Determine the [X, Y] coordinate at the center of the cell enclosing the given text.  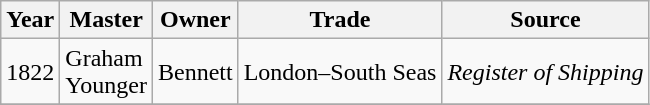
Year [30, 20]
Owner [195, 20]
Source [546, 20]
Bennett [195, 72]
GrahamYounger [106, 72]
London–South Seas [340, 72]
Register of Shipping [546, 72]
Master [106, 20]
Trade [340, 20]
1822 [30, 72]
